Output the (X, Y) coordinate of the center of the cell containing the given text.  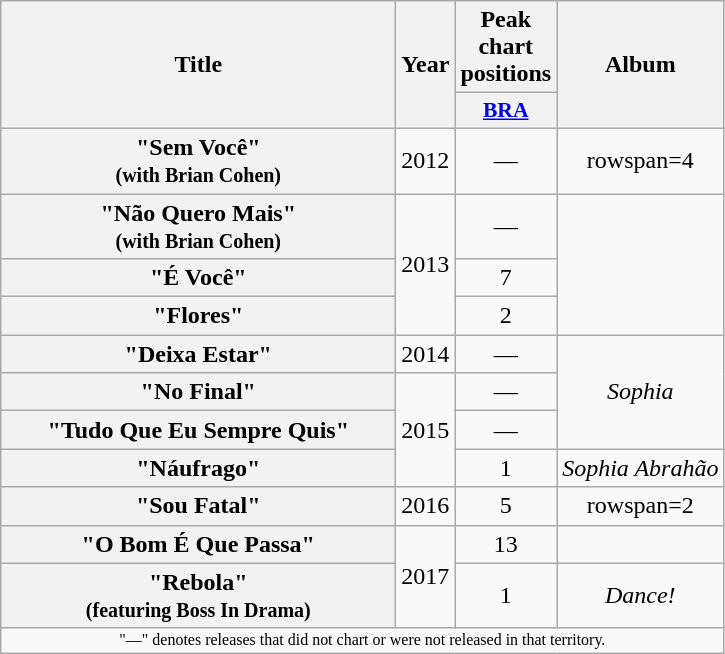
2016 (426, 506)
7 (506, 278)
"Sou Fatal" (198, 506)
Sophia (640, 392)
"Não Quero Mais"(with Brian Cohen) (198, 226)
"Sem Você"(with Brian Cohen) (198, 160)
5 (506, 506)
"Náufrago" (198, 468)
13 (506, 544)
2017 (426, 576)
2013 (426, 264)
2012 (426, 160)
"Tudo Que Eu Sempre Quis" (198, 430)
Sophia Abrahão (640, 468)
Album (640, 65)
"O Bom É Que Passa" (198, 544)
2014 (426, 354)
2015 (426, 430)
Year (426, 65)
Peakchartpositions (506, 47)
rowspan=4 (640, 160)
2 (506, 316)
"—" denotes releases that did not chart or were not released in that territory. (362, 640)
"É Você" (198, 278)
Dance! (640, 596)
"Flores" (198, 316)
"Rebola"(featuring Boss In Drama) (198, 596)
BRA (506, 111)
Title (198, 65)
rowspan=2 (640, 506)
"No Final" (198, 392)
"Deixa Estar" (198, 354)
